For the text-containing cell, return its midpoint in (x, y) coordinate format. 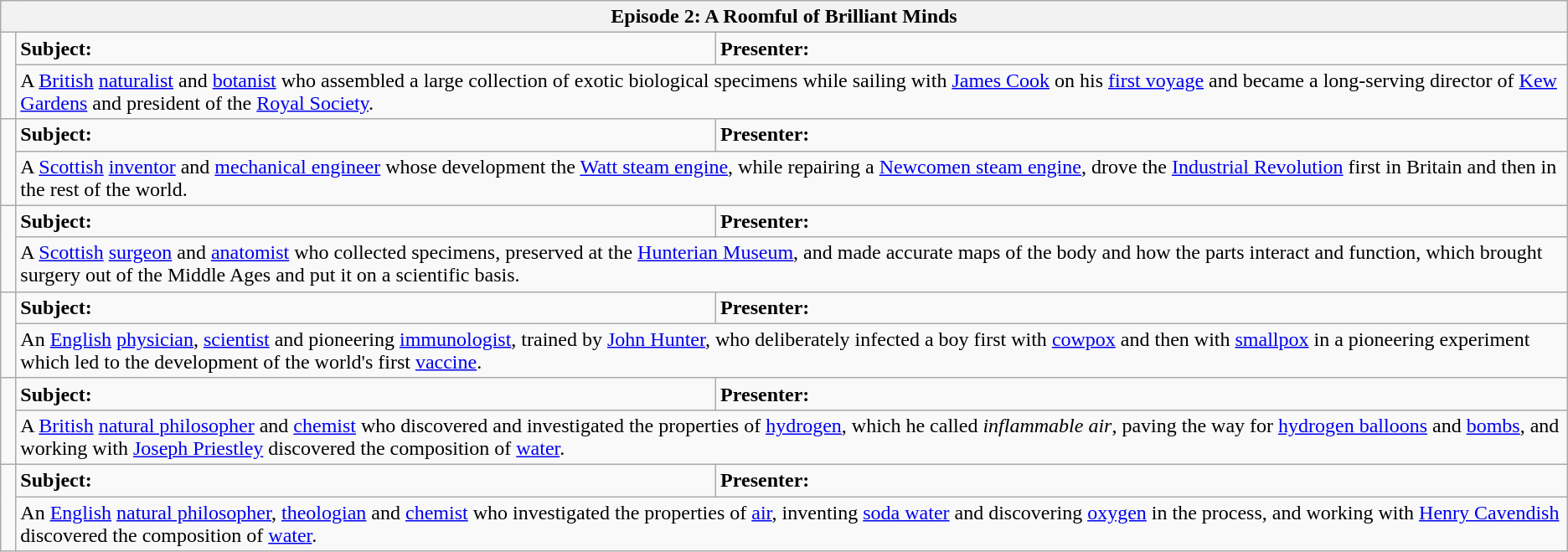
Episode 2: A Roomful of Brilliant Minds (784, 17)
